Identify which cell holds the provided text, then report its [X, Y] central coordinate. 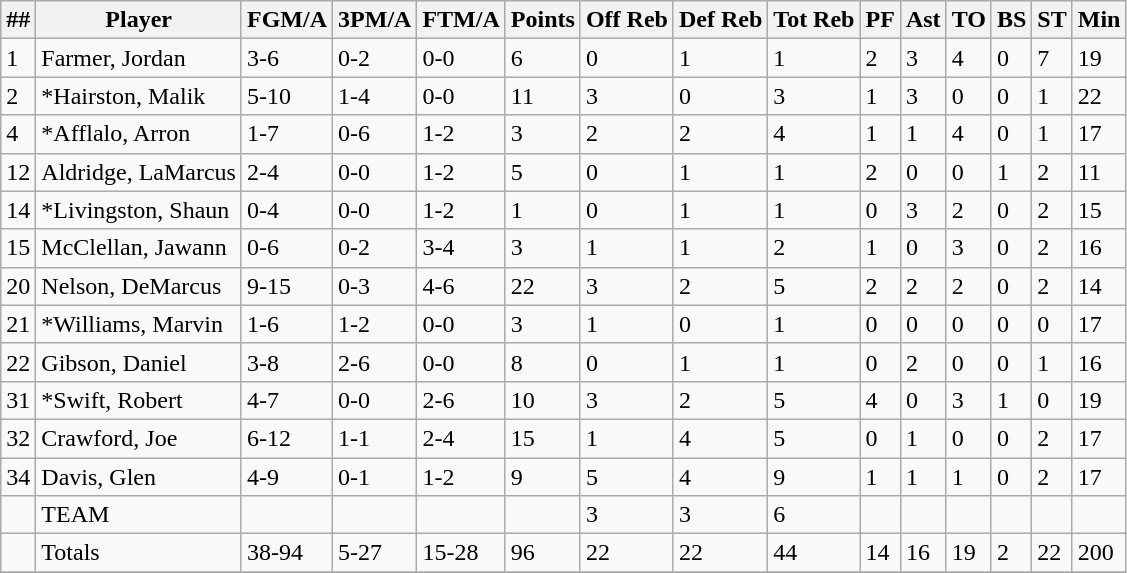
38-94 [286, 553]
0-3 [375, 286]
Tot Reb [814, 20]
Min [1099, 20]
7 [1052, 58]
*Swift, Robert [139, 400]
Gibson, Daniel [139, 362]
FTM/A [461, 20]
0-1 [375, 477]
BS [1011, 20]
0-4 [286, 210]
*Afflalo, Arron [139, 134]
McClellan, Jawann [139, 248]
3-6 [286, 58]
5-27 [375, 553]
6-12 [286, 438]
FGM/A [286, 20]
21 [18, 324]
1-7 [286, 134]
Points [542, 20]
10 [542, 400]
4-6 [461, 286]
TO [968, 20]
Player [139, 20]
TEAM [139, 515]
3PM/A [375, 20]
Farmer, Jordan [139, 58]
1-4 [375, 96]
Def Reb [720, 20]
3-4 [461, 248]
15-28 [461, 553]
12 [18, 172]
8 [542, 362]
4-9 [286, 477]
31 [18, 400]
PF [880, 20]
44 [814, 553]
Ast [923, 20]
Crawford, Joe [139, 438]
1-1 [375, 438]
Aldridge, LaMarcus [139, 172]
*Williams, Marvin [139, 324]
ST [1052, 20]
5-10 [286, 96]
200 [1099, 553]
1-6 [286, 324]
Off Reb [626, 20]
Davis, Glen [139, 477]
## [18, 20]
9-15 [286, 286]
3-8 [286, 362]
*Livingston, Shaun [139, 210]
96 [542, 553]
Totals [139, 553]
4-7 [286, 400]
Nelson, DeMarcus [139, 286]
20 [18, 286]
34 [18, 477]
*Hairston, Malik [139, 96]
32 [18, 438]
